Locate the cell with the specified text and output its [X, Y] center coordinate. 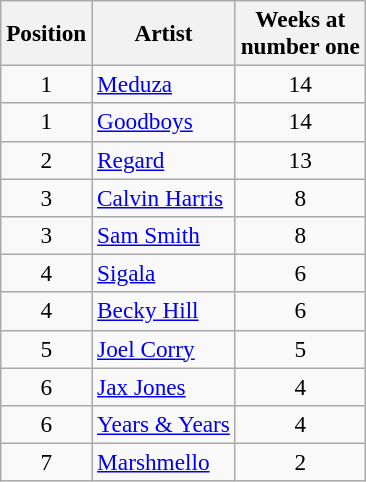
Sam Smith [164, 235]
Position [46, 32]
Sigala [164, 273]
Marshmello [164, 462]
7 [46, 462]
Years & Years [164, 424]
Meduza [164, 84]
Weeks atnumber one [300, 32]
Becky Hill [164, 311]
Regard [164, 160]
Calvin Harris [164, 197]
Goodboys [164, 122]
13 [300, 160]
Joel Corry [164, 349]
Artist [164, 32]
Jax Jones [164, 386]
